Search for the cell housing the specified text and yield its [x, y] center coordinate. 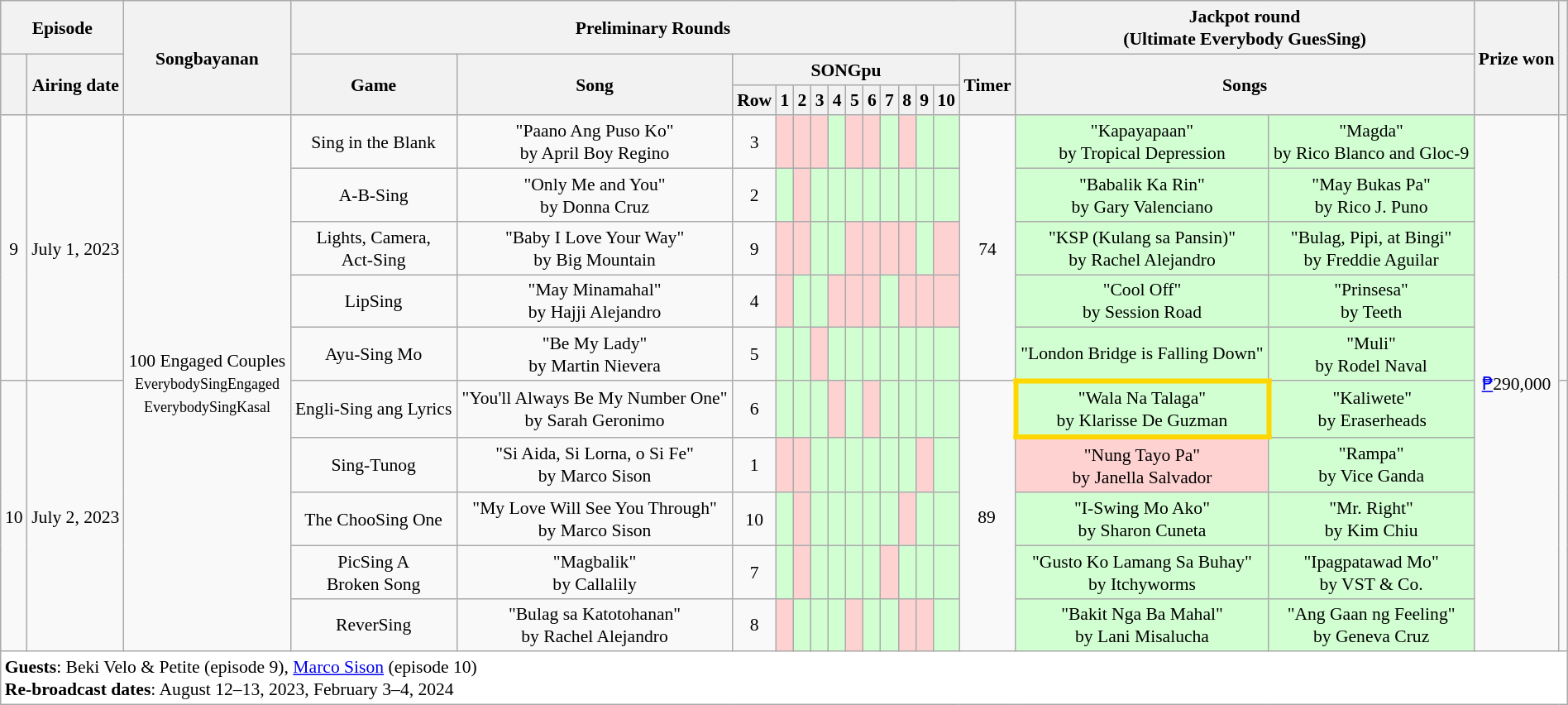
Song [595, 84]
"Babalik Ka Rin"by Gary Valenciano [1142, 195]
"Muli"by Rodel Naval [1371, 354]
July 1, 2023 [76, 248]
"Ipagpatawad Mo"by VST & Co. [1371, 572]
Row [754, 99]
"Wala Na Talaga"by Klarisse De Guzman [1142, 409]
74 [987, 248]
"Si Aida, Si Lorna, o Si Fe"by Marco Sison [595, 465]
"Bulag, Pipi, at Bingi"by Freddie Aguilar [1371, 248]
"Bakit Nga Ba Mahal"by Lani Misalucha [1142, 625]
PicSing ABroken Song [374, 572]
89 [987, 516]
A-B-Sing [374, 195]
"May Bukas Pa"by Rico J. Puno [1371, 195]
Songs [1245, 84]
"London Bridge is Falling Down" [1142, 354]
The ChooSing One [374, 519]
Lights, Camera,Act-Sing [374, 248]
Episode [63, 27]
"My Love Will See You Through"by Marco Sison [595, 519]
Jackpot round(Ultimate Everybody GuesSing) [1245, 27]
"KSP (Kulang sa Pansin)"by Rachel Alejandro [1142, 248]
₱290,000 [1517, 384]
Timer [987, 84]
"Kapayapaan"by Tropical Depression [1142, 142]
"Magbalik"by Callalily [595, 572]
"Baby I Love Your Way"by Big Mountain [595, 248]
Engli-Sing ang Lyrics [374, 409]
"Paano Ang Puso Ko"by April Boy Regino [595, 142]
Airing date [76, 84]
July 2, 2023 [76, 516]
"Prinsesa"by Teeth [1371, 301]
"Rampa"by Vice Ganda [1371, 465]
"Gusto Ko Lamang Sa Buhay"by Itchyworms [1142, 572]
"You'll Always Be My Number One"by Sarah Geronimo [595, 409]
Prize won [1517, 58]
Ayu-Sing Mo [374, 354]
Songbayanan [207, 58]
"Be My Lady"by Martin Nievera [595, 354]
"Cool Off"by Session Road [1142, 301]
Sing in the Blank [374, 142]
"Nung Tayo Pa"by Janella Salvador [1142, 465]
"Ang Gaan ng Feeling"by Geneva Cruz [1371, 625]
"Mr. Right"by Kim Chiu [1371, 519]
SONGpu [846, 70]
"Magda"by Rico Blanco and Gloc-9 [1371, 142]
Preliminary Rounds [653, 27]
Guests: Beki Velo & Petite (episode 9), Marco Sison (episode 10)Re-broadcast dates: August 12–13, 2023, February 3–4, 2024 [784, 679]
Game [374, 84]
"Kaliwete"by Eraserheads [1371, 409]
"I-Swing Mo Ako"by Sharon Cuneta [1142, 519]
"Only Me and You"by Donna Cruz [595, 195]
Sing-Tunog [374, 465]
"May Minamahal"by Hajji Alejandro [595, 301]
100 Engaged CouplesEverybodySingEngagedEverybodySingKasal [207, 384]
LipSing [374, 301]
ReverSing [374, 625]
"Bulag sa Katotohanan"by Rachel Alejandro [595, 625]
